Output the (X, Y) coordinate of the center of the cell containing the given text.  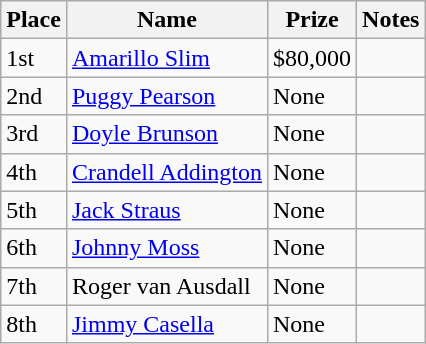
7th (34, 286)
Prize (312, 20)
4th (34, 172)
Jack Straus (166, 210)
Puggy Pearson (166, 96)
3rd (34, 134)
Place (34, 20)
$80,000 (312, 58)
8th (34, 324)
Notes (391, 20)
6th (34, 248)
Doyle Brunson (166, 134)
5th (34, 210)
Crandell Addington (166, 172)
1st (34, 58)
Jimmy Casella (166, 324)
Roger van Ausdall (166, 286)
Name (166, 20)
2nd (34, 96)
Johnny Moss (166, 248)
Amarillo Slim (166, 58)
